From the cell containing the given text, extract its center point as [X, Y] coordinate. 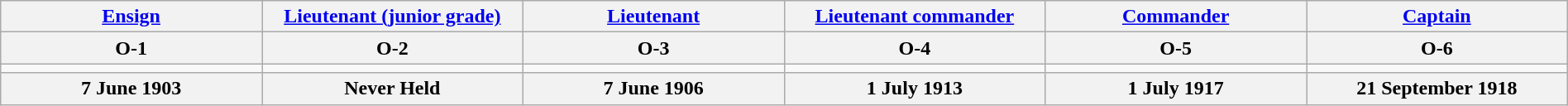
Never Held [392, 89]
21 September 1918 [1437, 89]
O-2 [392, 48]
Captain [1437, 17]
O-6 [1437, 48]
7 June 1903 [131, 89]
O-3 [653, 48]
1 July 1913 [915, 89]
1 July 1917 [1176, 89]
Commander [1176, 17]
Lieutenant [653, 17]
O-4 [915, 48]
O-1 [131, 48]
7 June 1906 [653, 89]
Ensign [131, 17]
Lieutenant commander [915, 17]
O-5 [1176, 48]
Lieutenant (junior grade) [392, 17]
